Return [x, y] of the center of cell containing provided text 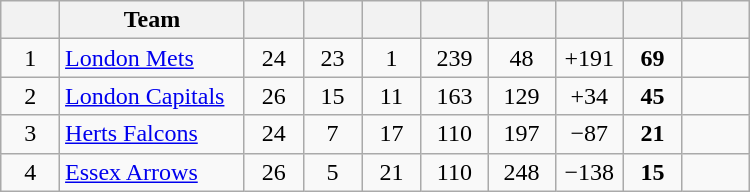
248 [522, 172]
4 [30, 172]
2 [30, 96]
Team [152, 20]
197 [522, 134]
69 [652, 58]
Essex Arrows [152, 172]
11 [392, 96]
239 [454, 58]
48 [522, 58]
45 [652, 96]
163 [454, 96]
23 [332, 58]
London Mets [152, 58]
+34 [589, 96]
−138 [589, 172]
5 [332, 172]
+191 [589, 58]
Herts Falcons [152, 134]
129 [522, 96]
7 [332, 134]
London Capitals [152, 96]
−87 [589, 134]
17 [392, 134]
3 [30, 134]
